Extract the [x, y] coordinate from the center of the cell holding the provided text.  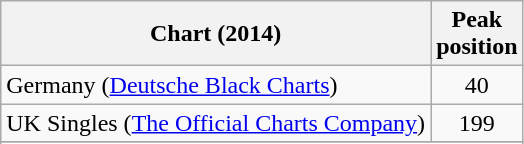
UK Singles (The Official Charts Company) [216, 123]
Peakposition [477, 34]
Germany (Deutsche Black Charts) [216, 85]
Chart (2014) [216, 34]
199 [477, 123]
40 [477, 85]
